Provide the [x, y] coordinate of the cell's center where the given text is located.  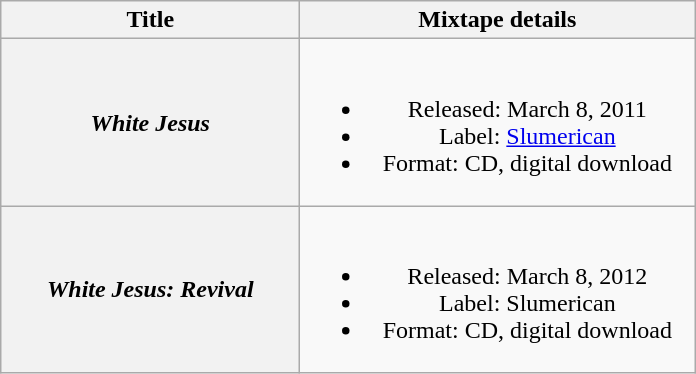
Title [150, 20]
White Jesus: Revival [150, 290]
White Jesus [150, 122]
Mixtape details [498, 20]
Released: March 8, 2012Label: SlumericanFormat: CD, digital download [498, 290]
Released: March 8, 2011Label: SlumericanFormat: CD, digital download [498, 122]
